Find where the given text appears and provide that cell's center as [x, y] coordinate. 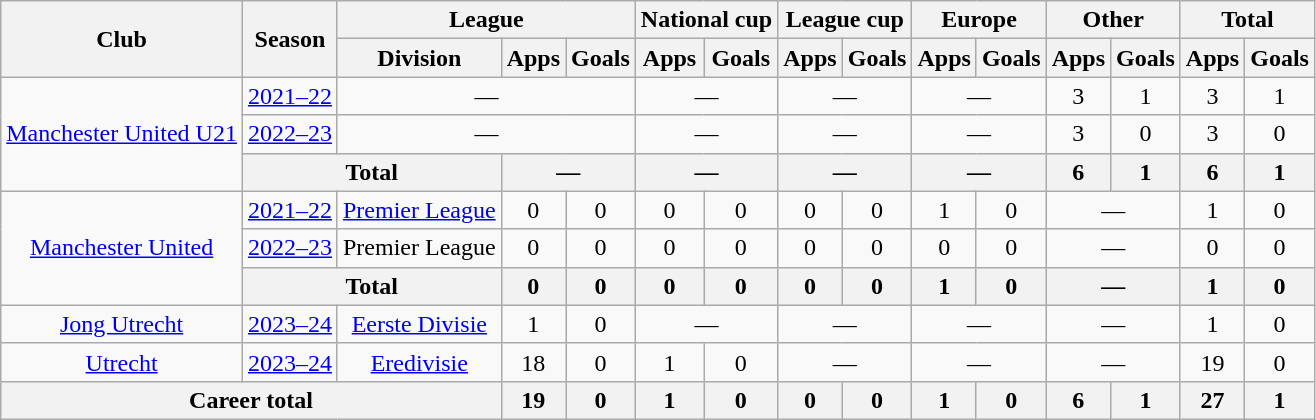
27 [1212, 400]
Season [290, 39]
Division [419, 58]
Other [1113, 20]
Eerste Divisie [419, 324]
Club [122, 39]
Manchester United U21 [122, 134]
Career total [251, 400]
Jong Utrecht [122, 324]
18 [533, 362]
Utrecht [122, 362]
Manchester United [122, 248]
Eredivisie [419, 362]
League [486, 20]
Europe [979, 20]
League cup [845, 20]
National cup [706, 20]
